Return (X, Y) of the center of cell containing provided text 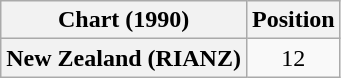
Chart (1990) (124, 20)
Position (293, 20)
12 (293, 58)
New Zealand (RIANZ) (124, 58)
